Pinpoint the cell where the given text exists, returning its [X, Y] midpoint coordinate. 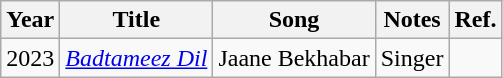
2023 [30, 58]
Badtameez Dil [136, 58]
Title [136, 20]
Song [294, 20]
Notes [412, 20]
Singer [412, 58]
Jaane Bekhabar [294, 58]
Year [30, 20]
Ref. [476, 20]
